Pinpoint the cell where the given text exists, returning its [x, y] midpoint coordinate. 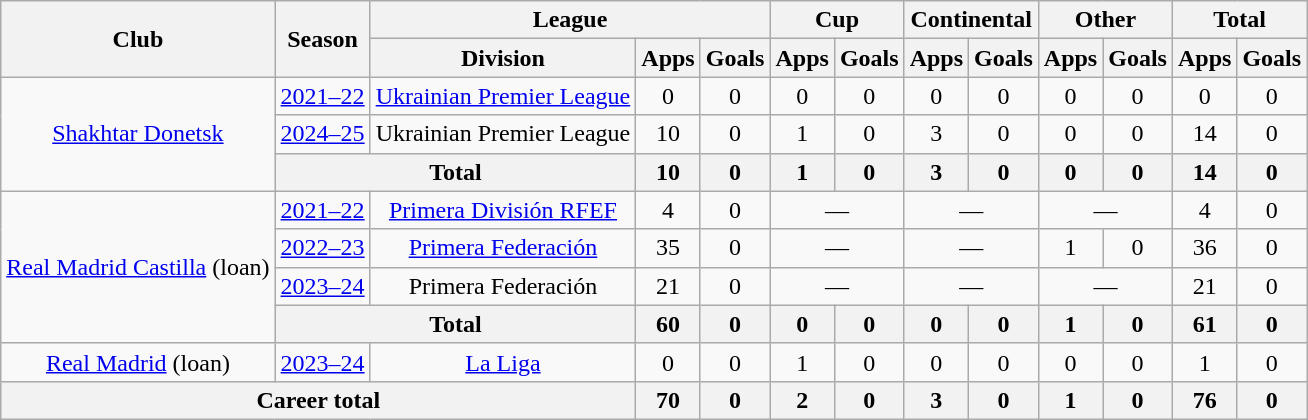
61 [1204, 324]
Season [322, 39]
Primera División RFEF [503, 210]
Continental [971, 20]
36 [1204, 248]
Division [503, 58]
Real Madrid Castilla (loan) [138, 267]
2022–23 [322, 248]
Career total [318, 400]
70 [668, 400]
Shakhtar Donetsk [138, 134]
35 [668, 248]
2 [802, 400]
60 [668, 324]
Cup [837, 20]
League [570, 20]
Other [1105, 20]
76 [1204, 400]
La Liga [503, 362]
Real Madrid (loan) [138, 362]
2024–25 [322, 134]
Club [138, 39]
